Determine the [X, Y] coordinate at the center of the cell enclosing the given text.  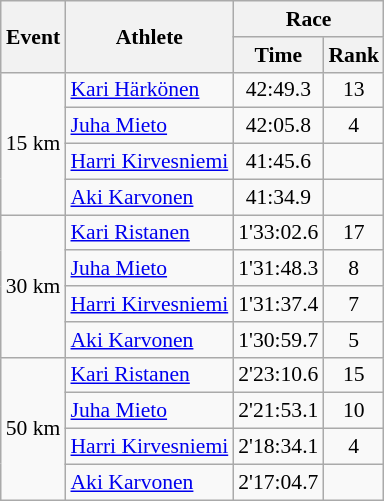
2'18:34.1 [278, 447]
7 [354, 304]
1'31:37.4 [278, 304]
50 km [34, 428]
1'30:59.7 [278, 340]
Race [308, 19]
8 [354, 269]
Time [278, 55]
10 [354, 411]
2'21:53.1 [278, 411]
15 [354, 375]
2'23:10.6 [278, 375]
41:45.6 [278, 162]
1'31:48.3 [278, 269]
Event [34, 36]
Kari Härkönen [149, 90]
15 km [34, 143]
1'33:02.6 [278, 233]
30 km [34, 286]
42:49.3 [278, 90]
41:34.9 [278, 197]
13 [354, 90]
17 [354, 233]
42:05.8 [278, 126]
5 [354, 340]
Athlete [149, 36]
2'17:04.7 [278, 482]
Rank [354, 55]
